Scan for the cell matching the given text and deliver its [x, y] coordinate at center. 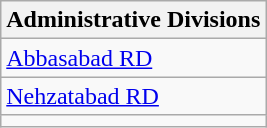
Administrative Divisions [134, 20]
Abbasabad RD [134, 58]
Nehzatabad RD [134, 96]
